Capture the cell that displays the provided text and extract its [x, y] central coordinate. 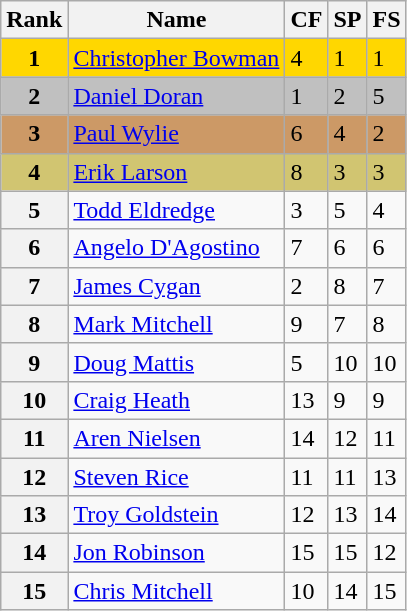
Name [176, 20]
Troy Goldstein [176, 515]
Rank [34, 20]
Aren Nielsen [176, 438]
SP [348, 20]
Todd Eldredge [176, 210]
James Cygan [176, 286]
Christopher Bowman [176, 58]
Steven Rice [176, 477]
Paul Wylie [176, 134]
Chris Mitchell [176, 591]
FS [386, 20]
Angelo D'Agostino [176, 248]
Mark Mitchell [176, 324]
Doug Mattis [176, 362]
Erik Larson [176, 172]
Craig Heath [176, 400]
Jon Robinson [176, 553]
Daniel Doran [176, 96]
CF [306, 20]
